Determine the (x, y) coordinate at the center of the cell enclosing the given text.  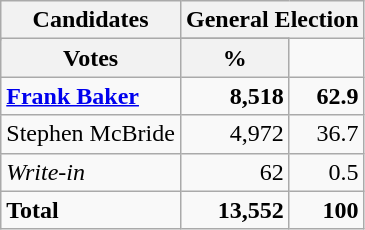
Candidates (91, 20)
Stephen McBride (91, 134)
13,552 (234, 210)
62.9 (326, 96)
% (234, 58)
100 (326, 210)
Total (91, 210)
36.7 (326, 134)
4,972 (234, 134)
Write-in (91, 172)
0.5 (326, 172)
Frank Baker (91, 96)
General Election (272, 20)
8,518 (234, 96)
62 (234, 172)
Votes (91, 58)
